Provide the (x, y) coordinate of the cell's center where the given text is located.  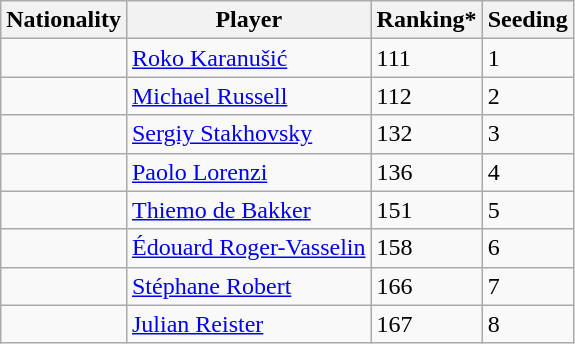
166 (426, 286)
2 (528, 96)
132 (426, 134)
111 (426, 58)
151 (426, 210)
1 (528, 58)
Sergiy Stakhovsky (248, 134)
Nationality (64, 20)
Paolo Lorenzi (248, 172)
Roko Karanušić (248, 58)
158 (426, 248)
Édouard Roger-Vasselin (248, 248)
167 (426, 324)
Ranking* (426, 20)
4 (528, 172)
Player (248, 20)
7 (528, 286)
5 (528, 210)
8 (528, 324)
112 (426, 96)
Stéphane Robert (248, 286)
Seeding (528, 20)
3 (528, 134)
136 (426, 172)
Thiemo de Bakker (248, 210)
Julian Reister (248, 324)
Michael Russell (248, 96)
6 (528, 248)
